Locate the cell with the specified text and output its [X, Y] center coordinate. 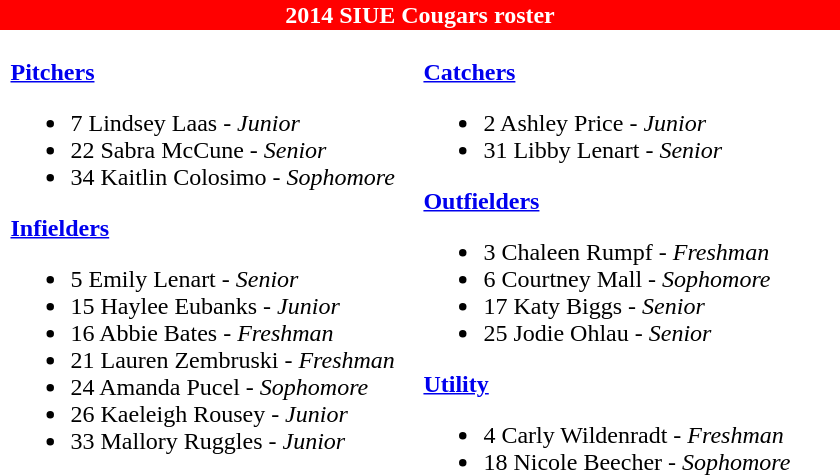
2014 SIUE Cougars roster [420, 15]
